Return (X, Y) of the center of cell containing provided text 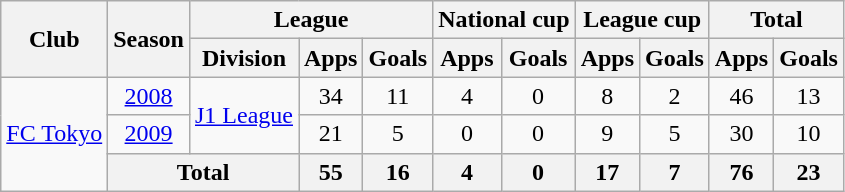
2 (675, 96)
21 (330, 134)
Season (149, 39)
National cup (504, 20)
League (310, 20)
8 (607, 96)
Club (54, 39)
League cup (642, 20)
2009 (149, 134)
9 (607, 134)
46 (741, 96)
FC Tokyo (54, 134)
11 (398, 96)
2008 (149, 96)
16 (398, 172)
23 (809, 172)
Division (244, 58)
76 (741, 172)
34 (330, 96)
J1 League (244, 115)
17 (607, 172)
13 (809, 96)
10 (809, 134)
30 (741, 134)
55 (330, 172)
7 (675, 172)
